From the cell containing the given text, extract its center point as [x, y] coordinate. 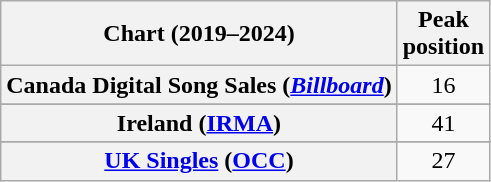
27 [443, 161]
Canada Digital Song Sales (Billboard) [199, 85]
16 [443, 85]
UK Singles (OCC) [199, 161]
41 [443, 123]
Chart (2019–2024) [199, 34]
Ireland (IRMA) [199, 123]
Peakposition [443, 34]
